Identify which cell holds the provided text, then report its (X, Y) central coordinate. 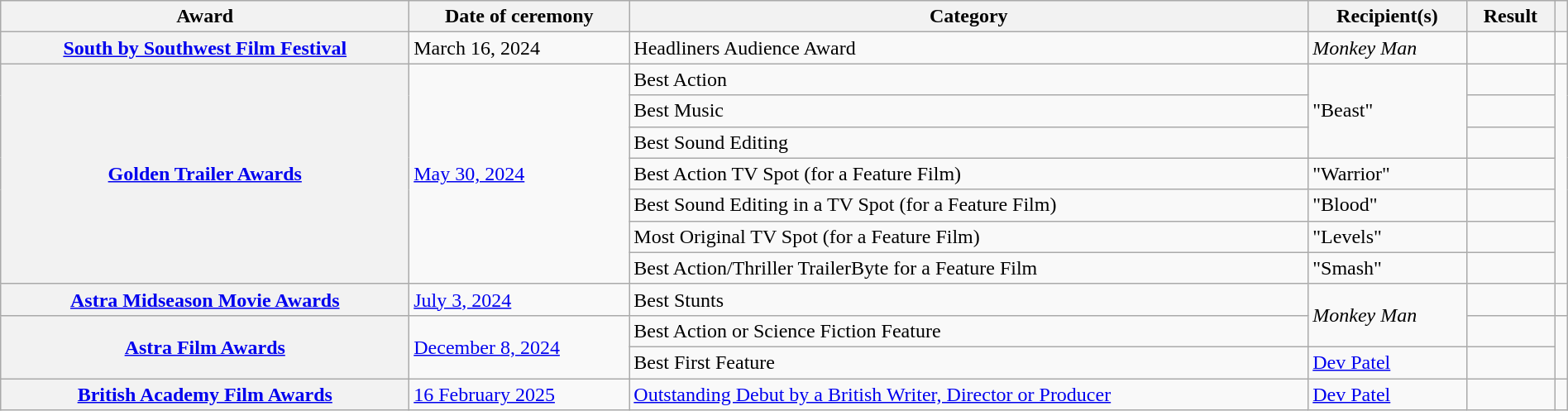
Outstanding Debut by a British Writer, Director or Producer (969, 394)
May 30, 2024 (519, 174)
Best Action (969, 79)
December 8, 2024 (519, 346)
Astra Film Awards (205, 346)
"Warrior" (1388, 174)
March 16, 2024 (519, 48)
Category (969, 17)
July 3, 2024 (519, 299)
Best Stunts (969, 299)
Best Action TV Spot (for a Feature Film) (969, 174)
Headliners Audience Award (969, 48)
Best Action or Science Fiction Feature (969, 331)
"Beast" (1388, 111)
Most Original TV Spot (for a Feature Film) (969, 237)
Best Music (969, 111)
Best Sound Editing (969, 142)
Astra Midseason Movie Awards (205, 299)
Date of ceremony (519, 17)
16 February 2025 (519, 394)
Best Action/Thriller TrailerByte for a Feature Film (969, 268)
Award (205, 17)
"Blood" (1388, 205)
Result (1510, 17)
Golden Trailer Awards (205, 174)
"Levels" (1388, 237)
Best First Feature (969, 362)
Recipient(s) (1388, 17)
Best Sound Editing in a TV Spot (for a Feature Film) (969, 205)
"Smash" (1388, 268)
South by Southwest Film Festival (205, 48)
British Academy Film Awards (205, 394)
